From the cell containing the given text, extract its center point as (X, Y) coordinate. 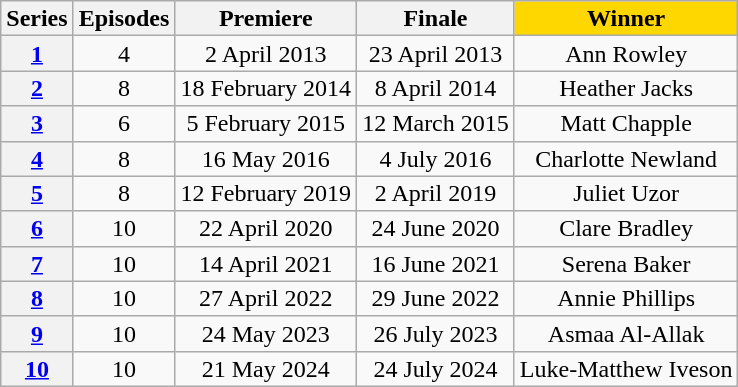
Matt Chapple (626, 124)
1 (37, 54)
3 (37, 124)
18 February 2014 (266, 88)
Annie Phillips (626, 298)
Finale (436, 18)
26 July 2023 (436, 334)
7 (37, 264)
12 March 2015 (436, 124)
5 (37, 194)
27 April 2022 (266, 298)
Luke-Matthew Iveson (626, 368)
Serena Baker (626, 264)
9 (37, 334)
5 February 2015 (266, 124)
Premiere (266, 18)
Winner (626, 18)
23 April 2013 (436, 54)
12 February 2019 (266, 194)
2 April 2013 (266, 54)
Heather Jacks (626, 88)
29 June 2022 (436, 298)
2 (37, 88)
24 July 2024 (436, 368)
14 April 2021 (266, 264)
2 April 2019 (436, 194)
16 June 2021 (436, 264)
Clare Bradley (626, 228)
24 June 2020 (436, 228)
Ann Rowley (626, 54)
Charlotte Newland (626, 158)
8 April 2014 (436, 88)
22 April 2020 (266, 228)
24 May 2023 (266, 334)
16 May 2016 (266, 158)
Series (37, 18)
Episodes (124, 18)
21 May 2024 (266, 368)
Juliet Uzor (626, 194)
4 July 2016 (436, 158)
Asmaa Al-Allak (626, 334)
